Return [x, y] of the center of cell containing provided text 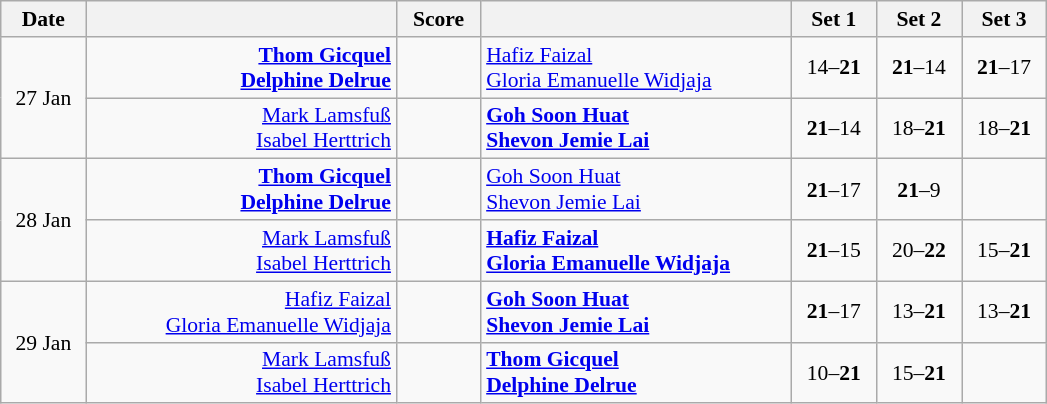
Date [44, 19]
20–22 [918, 250]
Score [438, 19]
Set 3 [1004, 19]
21–9 [918, 190]
29 Jan [44, 342]
Set 1 [834, 19]
27 Jan [44, 98]
21–15 [834, 250]
10–21 [834, 372]
Set 2 [918, 19]
28 Jan [44, 220]
14–21 [834, 68]
